Capture the cell that displays the provided text and extract its (x, y) central coordinate. 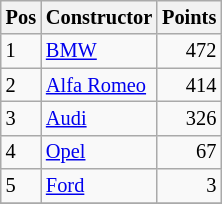
Opel (99, 152)
67 (189, 152)
4 (21, 152)
2 (21, 85)
Alfa Romeo (99, 85)
1 (21, 51)
Points (189, 17)
Pos (21, 17)
326 (189, 118)
Constructor (99, 17)
414 (189, 85)
BMW (99, 51)
Audi (99, 118)
Ford (99, 186)
472 (189, 51)
5 (21, 186)
